Return the [X, Y] coordinate for the center point of the cell that contains the specified text.  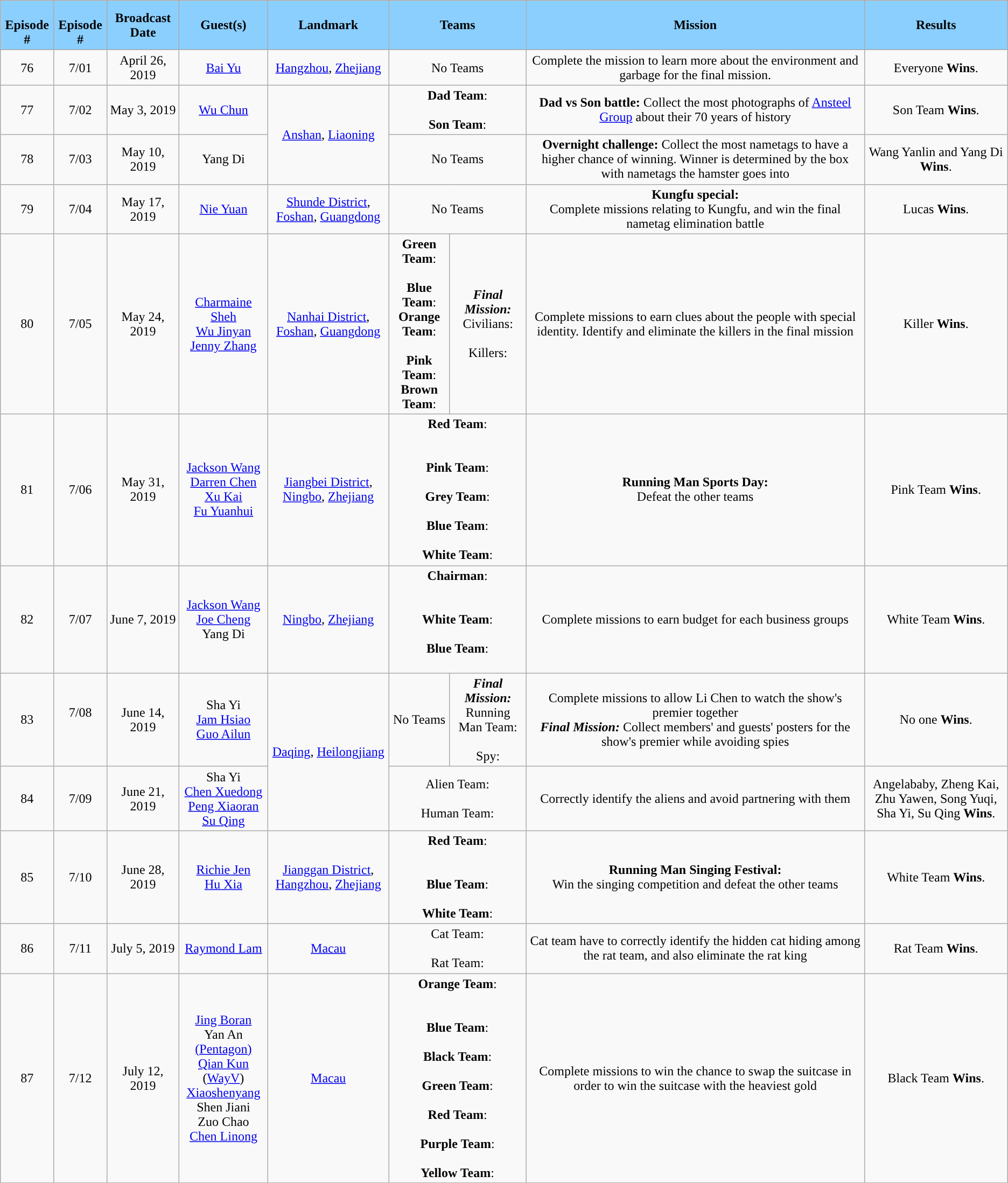
June 28, 2019 [143, 877]
June 21, 2019 [143, 798]
Lucas Wins. [936, 209]
7/06 [81, 490]
80 [27, 324]
May 10, 2019 [143, 159]
78 [27, 159]
Complete missions to earn clues about the people with special identity. Identify and eliminate the killers in the final mission [695, 324]
Jackson WangDarren ChenXu KaiFu Yuanhui [224, 490]
Shunde District, Foshan, Guangdong [328, 209]
Daqing, Heilongjiang [328, 752]
77 [27, 110]
Wang Yanlin and Yang Di Wins. [936, 159]
Jiangbei District, Ningbo, Zhejiang [328, 490]
85 [27, 877]
Sha YiChen XuedongPeng XiaoranSu Qing [224, 798]
7/12 [81, 1078]
Jackson WangJoe ChengYang Di [224, 619]
Angelababy, Zheng Kai, Zhu Yawen, Song Yuqi, Sha Yi, Su Qing Wins. [936, 798]
Jianggan District, Hangzhou, Zhejiang [328, 877]
Ningbo, Zhejiang [328, 619]
7/08 [81, 719]
84 [27, 798]
Cat team have to correctly identify the hidden cat hiding among the rat team, and also eliminate the rat king [695, 948]
Black Team Wins. [936, 1078]
April 26, 2019 [143, 68]
May 24, 2019 [143, 324]
Red Team: Blue Team: White Team: [458, 877]
Killer Wins. [936, 324]
Final Mission:Running Man Team:Spy: [488, 719]
May 17, 2019 [143, 209]
Guest(s) [224, 25]
7/01 [81, 68]
Green Team: Blue Team: Orange Team: Pink Team: Brown Team: [419, 324]
Richie JenHu Xia [224, 877]
Broadcast Date [143, 25]
7/04 [81, 209]
Nie Yuan [224, 209]
Final Mission:Civilians:Killers: [488, 324]
Raymond Lam [224, 948]
Results [936, 25]
82 [27, 619]
81 [27, 490]
Teams [458, 25]
Everyone Wins. [936, 68]
7/11 [81, 948]
Pink Team Wins. [936, 490]
June 7, 2019 [143, 619]
Correctly identify the aliens and avoid partnering with them [695, 798]
Chairman: White Team: Blue Team: [458, 619]
Red Team: Pink Team: Grey Team: Blue Team: White Team: [458, 490]
Mission [695, 25]
Running Man Sports Day: Defeat the other teams [695, 490]
76 [27, 68]
Rat Team Wins. [936, 948]
7/10 [81, 877]
Dad Team:Son Team: [458, 110]
Complete the mission to learn more about the environment and garbage for the final mission. [695, 68]
Sha YiJam HsiaoGuo Ailun [224, 719]
7/02 [81, 110]
July 12, 2019 [143, 1078]
Wu Chun [224, 110]
79 [27, 209]
Cat Team:Rat Team: [458, 948]
Charmaine ShehWu JinyanJenny Zhang [224, 324]
Complete missions to win the chance to swap the suitcase in order to win the suitcase with the heaviest gold [695, 1078]
Jing BoranYan An (Pentagon)Qian Kun (WayV)XiaoshenyangShen JianiZuo ChaoChen Linong [224, 1078]
No one Wins. [936, 719]
7/07 [81, 619]
Kungfu special: Complete missions relating to Kungfu, and win the final nametag elimination battle [695, 209]
May 31, 2019 [143, 490]
7/09 [81, 798]
Nanhai District, Foshan, Guangdong [328, 324]
Dad vs Son battle: Collect the most photographs of Ansteel Group about their 70 years of history [695, 110]
May 3, 2019 [143, 110]
Orange Team: Blue Team: Black Team: Green Team: Red Team: Purple Team: Yellow Team: [458, 1078]
Bai Yu [224, 68]
Son Team Wins. [936, 110]
Hangzhou, Zhejiang [328, 68]
87 [27, 1078]
June 14, 2019 [143, 719]
Yang Di [224, 159]
July 5, 2019 [143, 948]
7/05 [81, 324]
83 [27, 719]
Complete missions to earn budget for each business groups [695, 619]
Running Man Singing Festival:Win the singing competition and defeat the other teams [695, 877]
Landmark [328, 25]
86 [27, 948]
Anshan, Liaoning [328, 135]
7/03 [81, 159]
Alien Team:Human Team: [458, 798]
